Provide the (X, Y) coordinate of the cell's center where the given text is located.  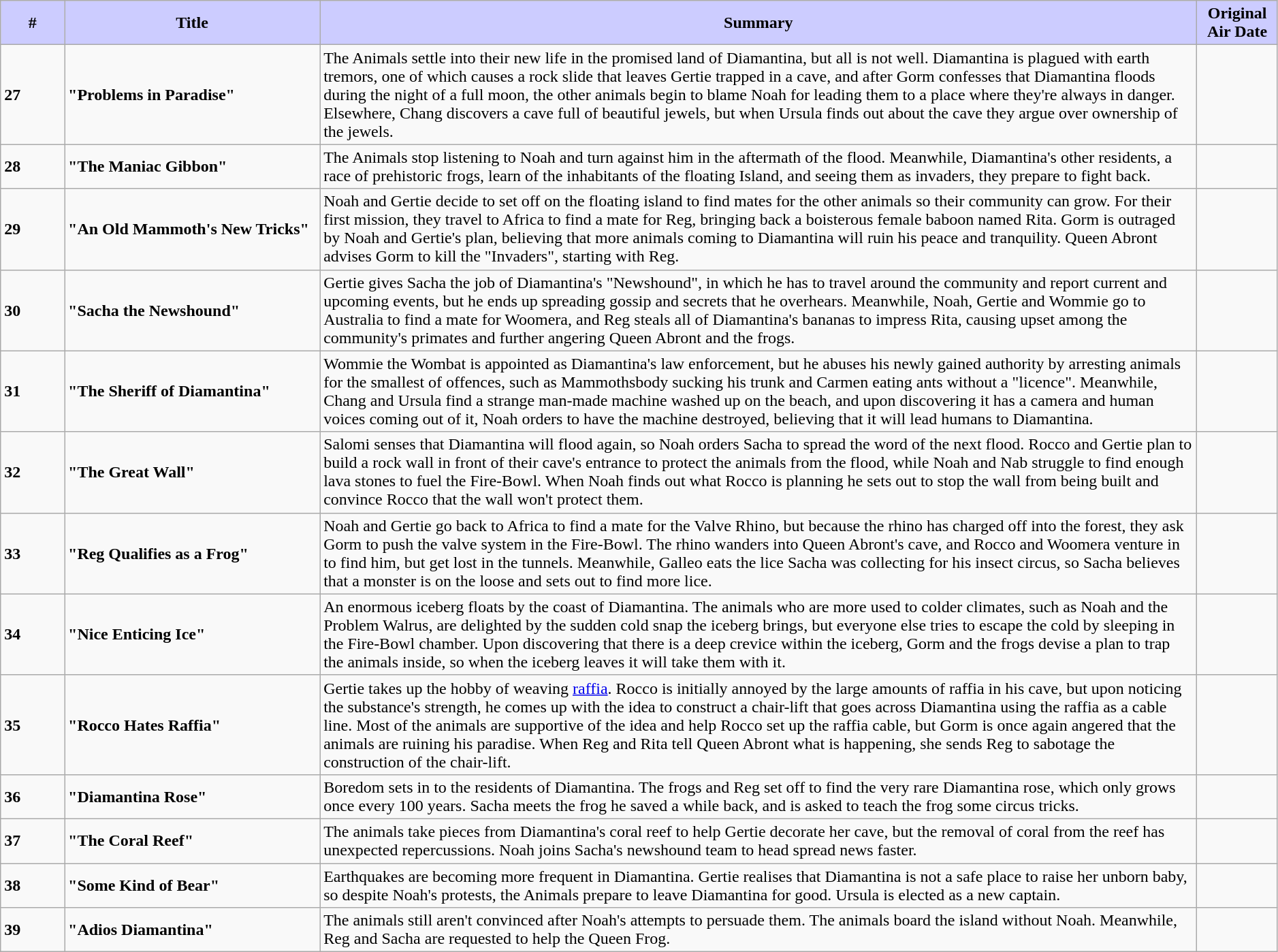
"Reg Qualifies as a Frog" (192, 553)
# (33, 23)
27 (33, 95)
39 (33, 930)
"Nice Enticing Ice" (192, 635)
"The Great Wall" (192, 473)
30 (33, 311)
"An Old Mammoth's New Tricks" (192, 229)
35 (33, 725)
"Sacha the Newshound" (192, 311)
38 (33, 885)
Original Air Date (1237, 23)
"The Maniac Gibbon" (192, 166)
"Adios Diamantina" (192, 930)
"The Sheriff of Diamantina" (192, 391)
"Problems in Paradise" (192, 95)
29 (33, 229)
Summary (758, 23)
37 (33, 840)
31 (33, 391)
34 (33, 635)
Title (192, 23)
36 (33, 797)
33 (33, 553)
32 (33, 473)
"Some Kind of Bear" (192, 885)
28 (33, 166)
"Diamantina Rose" (192, 797)
"The Coral Reef" (192, 840)
"Rocco Hates Raffia" (192, 725)
